Determine the [X, Y] coordinate at the center of the cell enclosing the given text.  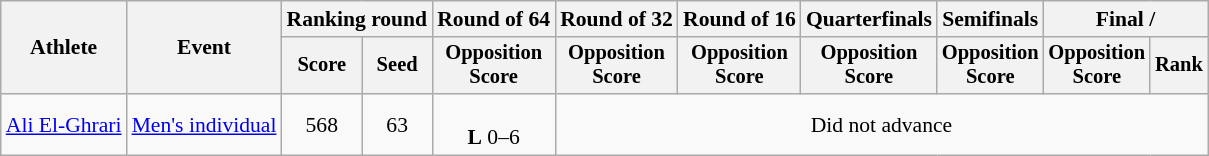
Round of 32 [616, 19]
Quarterfinals [869, 19]
Seed [397, 66]
Round of 16 [740, 19]
Rank [1179, 66]
63 [397, 124]
L 0–6 [494, 124]
Did not advance [882, 124]
Ranking round [356, 19]
568 [322, 124]
Ali El-Ghrari [64, 124]
Score [322, 66]
Athlete [64, 48]
Men's individual [204, 124]
Semifinals [990, 19]
Round of 64 [494, 19]
Final / [1125, 19]
Event [204, 48]
